Identify which cell holds the provided text, then report its [x, y] central coordinate. 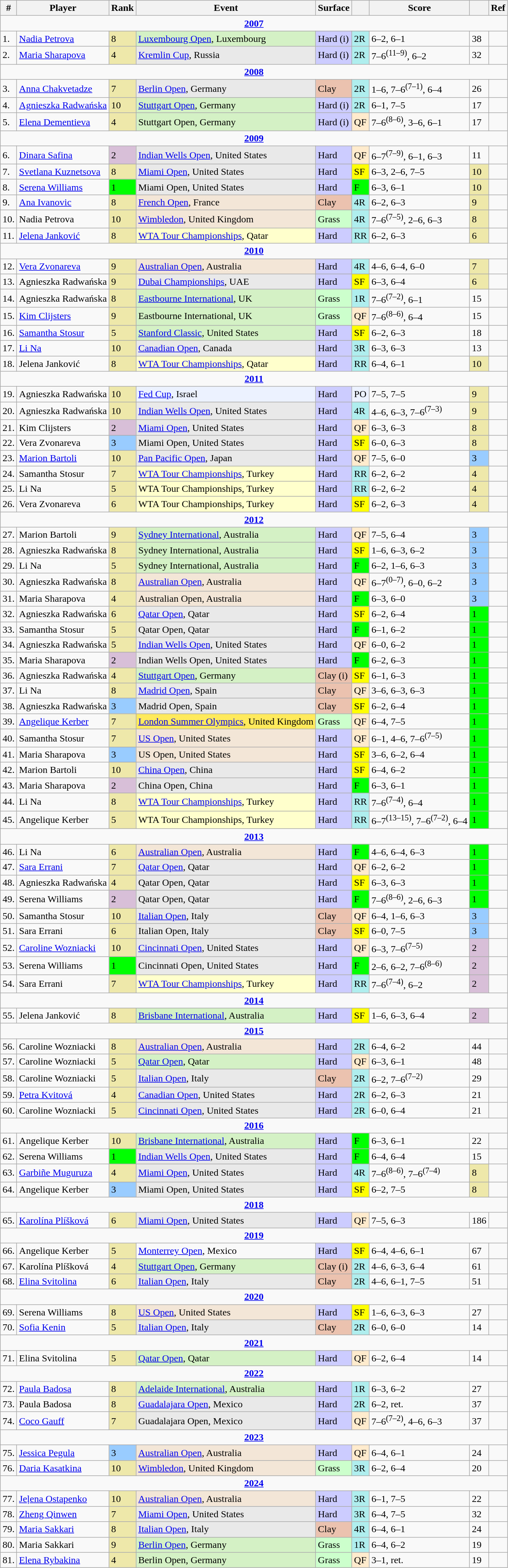
69. [9, 1312]
7–6(7–5), 2–6, 6–3 [419, 219]
Elena Rybakina [63, 1560]
6–4, 1–6, 6–3 [419, 916]
6–3, 6–2 [419, 1389]
73. [9, 1404]
Petra Kvitová [63, 1095]
75. [9, 1453]
77. [9, 1499]
6–2, 1–6, 6–3 [419, 565]
2014 [254, 1000]
7–6(7–2), 4–6, 6–3 [419, 1421]
Elena Dementieva [63, 122]
29. [9, 565]
44. [9, 802]
2018 [254, 1205]
70. [9, 1328]
13. [9, 282]
48. [9, 882]
57. [9, 1062]
38 [479, 39]
7–5, 6–0 [419, 458]
6–1, 6–3 [419, 675]
72. [9, 1389]
7–6(7–4), 6–4 [419, 802]
49. [9, 899]
2010 [254, 251]
4–6, 6–3, 6–4 [419, 1266]
56. [9, 1046]
11 [479, 155]
46. [9, 852]
2–6, 6–2, 7–6(8–6) [419, 966]
28. [9, 550]
7–6(8–6), 3–6, 6–1 [419, 122]
6–4, 4–6, 6–1 [419, 1251]
Luxembourg Open, Luxembourg [226, 39]
Ana Ivanovic [63, 202]
17. [9, 348]
39. [9, 721]
2007 [254, 23]
6–7(0–7), 6–0, 6–2 [419, 582]
20 [479, 1468]
Player [63, 8]
1–6, 6–3, 6–3 [419, 1312]
1–6, 7–6(7–1), 6–4 [419, 89]
42. [9, 770]
52. [9, 948]
7–5, 7–5 [419, 394]
51 [479, 1282]
71. [9, 1358]
6. [9, 155]
60. [9, 1110]
36. [9, 675]
2019 [254, 1235]
2015 [254, 1031]
Jeļena Ostapenko [63, 1499]
2023 [254, 1438]
16. [9, 333]
6–2, ret. [419, 1404]
1–6, 6–3, 6–4 [419, 1016]
6–0, 6–2 [419, 645]
41. [9, 755]
53. [9, 966]
26. [9, 504]
13 [479, 348]
10. [9, 219]
29 [479, 1079]
11. [9, 236]
14. [9, 298]
38. [9, 706]
7–6(8–6), 6–4 [419, 317]
23. [9, 458]
2009 [254, 139]
6–0, 7–5 [419, 931]
Canadian Open, United States [226, 1095]
6–7(13–15), 7–6(7–2), 6–4 [419, 820]
2013 [254, 837]
33. [9, 630]
7–6(7–2), 6–1 [419, 298]
64. [9, 1189]
18 [479, 333]
Fed Cup, Israel [226, 394]
Adelaide International, Australia [226, 1389]
2016 [254, 1125]
30. [9, 582]
1. [9, 39]
7–6(7–4), 6–2 [419, 984]
66. [9, 1251]
51. [9, 931]
9. [9, 202]
40. [9, 738]
15. [9, 317]
4–6, 6–4, 6–3 [419, 852]
74. [9, 1421]
4–6, 6–3, 7–6(7–3) [419, 411]
61 [479, 1266]
79. [9, 1529]
48 [479, 1062]
Stanford Classic, United States [226, 333]
# [9, 8]
5. [9, 122]
Rank [122, 8]
Canadian Open, Canada [226, 348]
6–3, 7–6(7–5) [419, 948]
6–0, 6–3 [419, 443]
London Summer Olympics, United Kingdom [226, 721]
80. [9, 1545]
26 [479, 89]
6–1, 4–6, 7–6(7–5) [419, 738]
6–1, 6–2 [419, 630]
4. [9, 105]
68. [9, 1282]
7–6(11–9), 6–2 [419, 56]
Dubai Championships, UAE [226, 282]
Pan Pacific Open, Japan [226, 458]
3–6, 6–3, 6–3 [419, 691]
PO [361, 394]
6–4, 6–4 [419, 1156]
63. [9, 1173]
Surface [334, 8]
6–0, 6–4 [419, 1110]
7–5, 6–4 [419, 535]
19. [9, 394]
Event [226, 8]
Daria Kasatkina [63, 1468]
Monterrey Open, Mexico [226, 1251]
2021 [254, 1343]
2. [9, 56]
Dinara Safina [63, 155]
Svetlana Kuznetsova [63, 172]
67 [479, 1251]
186 [479, 1220]
27. [9, 535]
Sofia Kenin [63, 1328]
35. [9, 660]
76. [9, 1468]
18. [9, 364]
62. [9, 1156]
4–6, 6–1, 7–5 [419, 1282]
6–2, 7–5 [419, 1189]
47. [9, 867]
6–3, 6–4 [419, 282]
2024 [254, 1483]
3. [9, 89]
French Open, France [226, 202]
55. [9, 1016]
6–2, 6–1 [419, 39]
34. [9, 645]
7–6(8–6), 7–6(7–4) [419, 1173]
31. [9, 599]
45. [9, 820]
2008 [254, 72]
6–7(7–9), 6–1, 6–3 [419, 155]
54. [9, 984]
7. [9, 172]
2020 [254, 1297]
Score [419, 8]
2011 [254, 379]
32. [9, 614]
2012 [254, 520]
Jessica Pegula [63, 1453]
Ref [498, 8]
24. [9, 473]
Garbiñe Muguruza [63, 1173]
7–5, 6–3 [419, 1220]
7–6(8–6), 2–6, 6–3 [419, 899]
4–6, 6–4, 6–0 [419, 266]
3–1, ret. [419, 1560]
65. [9, 1220]
21. [9, 427]
81. [9, 1560]
58. [9, 1079]
50. [9, 916]
2022 [254, 1373]
22. [9, 443]
44 [479, 1046]
67. [9, 1266]
25. [9, 489]
6–3, 6–0 [419, 599]
8. [9, 187]
20. [9, 411]
59. [9, 1095]
43. [9, 785]
1–6, 6–3, 6–2 [419, 550]
6–2, 7–6(7–2) [419, 1079]
37. [9, 691]
12. [9, 266]
3–6, 6–2, 6–4 [419, 755]
61. [9, 1141]
Kremlin Cup, Russia [226, 56]
6–3, 2–6, 7–5 [419, 172]
6–0, 6–0 [419, 1328]
Anna Chakvetadze [63, 89]
Coco Gauff [63, 1421]
78. [9, 1514]
Zheng Qinwen [63, 1514]
